Capture the cell that displays the provided text and extract its (X, Y) central coordinate. 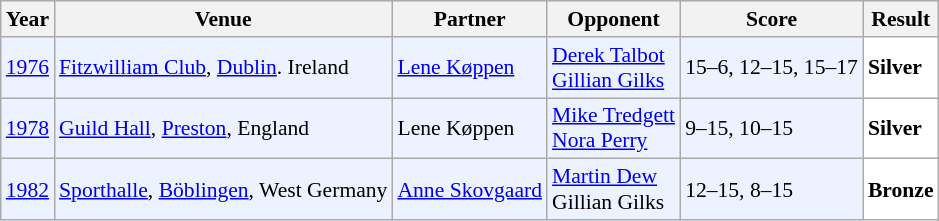
Anne Skovgaard (470, 190)
9–15, 10–15 (772, 128)
Mike Tredgett Nora Perry (614, 128)
Fitzwilliam Club, Dublin. Ireland (223, 68)
Score (772, 19)
Derek Talbot Gillian Gilks (614, 68)
Partner (470, 19)
Year (28, 19)
Opponent (614, 19)
12–15, 8–15 (772, 190)
1982 (28, 190)
1976 (28, 68)
Result (901, 19)
15–6, 12–15, 15–17 (772, 68)
Bronze (901, 190)
Martin Dew Gillian Gilks (614, 190)
1978 (28, 128)
Sporthalle, Böblingen, West Germany (223, 190)
Venue (223, 19)
Guild Hall, Preston, England (223, 128)
